Pinpoint the cell where the given text exists, returning its (x, y) midpoint coordinate. 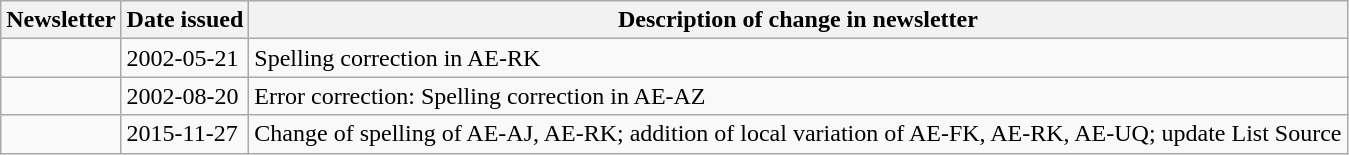
2002-05-21 (185, 58)
Error correction: Spelling correction in AE-AZ (798, 96)
Spelling correction in AE-RK (798, 58)
2015-11-27 (185, 134)
Description of change in newsletter (798, 20)
Date issued (185, 20)
Newsletter (61, 20)
Change of spelling of AE-AJ, AE-RK; addition of local variation of AE-FK, AE-RK, AE-UQ; update List Source (798, 134)
2002-08-20 (185, 96)
